Locate the cell with the specified text and output its (x, y) center coordinate. 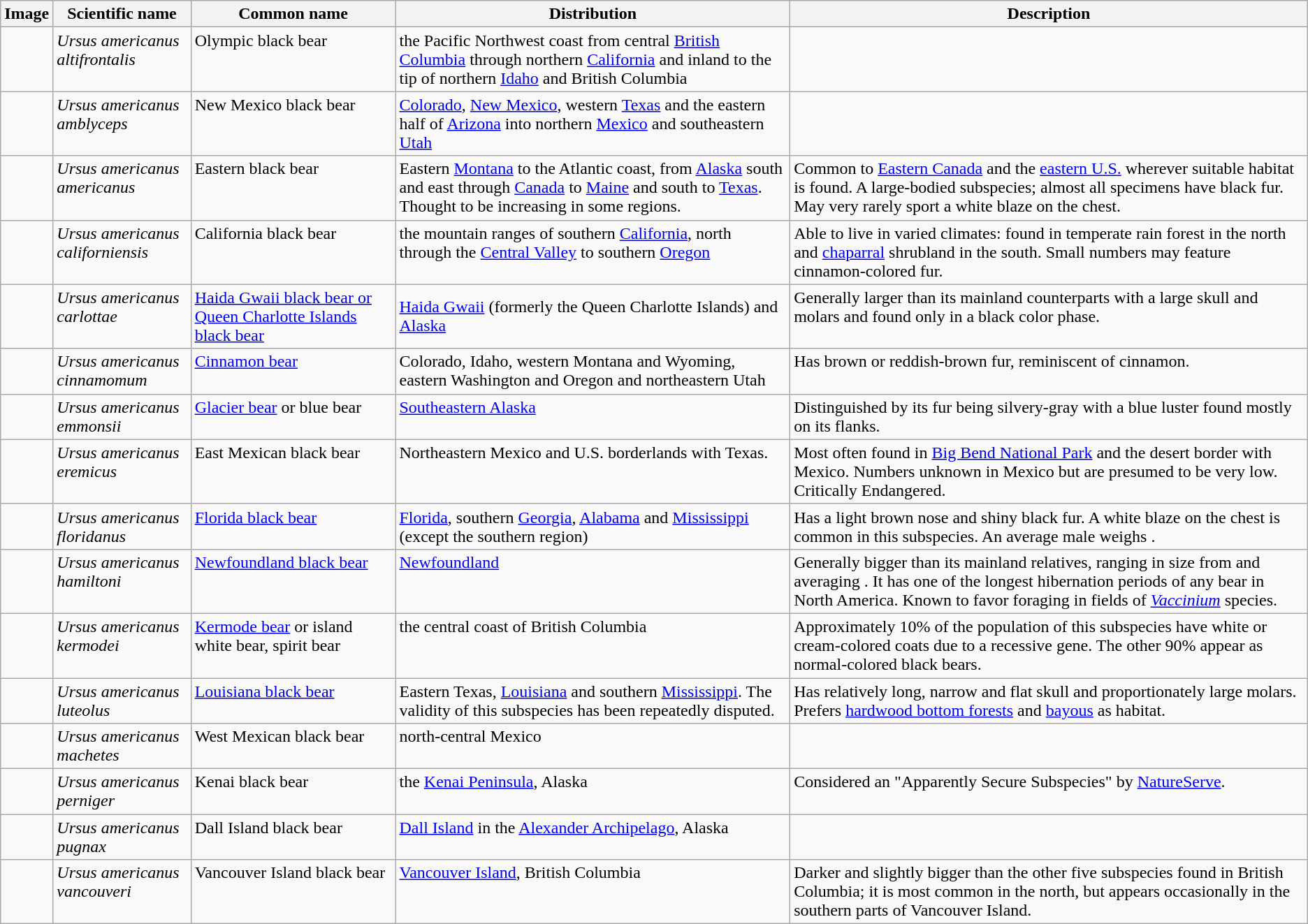
Cinnamon bear (293, 372)
Florida, southern Georgia, Alabama and Mississippi (except the southern region) (593, 527)
Ursus americanus hamiltoni (122, 581)
California black bear (293, 252)
Haida Gwaii (formerly the Queen Charlotte Islands) and Alaska (593, 316)
Eastern black bear (293, 188)
Olympic black bear (293, 59)
Considered an "Apparently Secure Subspecies" by NatureServe. (1049, 792)
Ursus americanus floridanus (122, 527)
Dall Island in the Alexander Archipelago, Alaska (593, 837)
Scientific name (122, 14)
Ursus americanus americanus (122, 188)
Distribution (593, 14)
Southeastern Alaska (593, 416)
West Mexican black bear (293, 746)
Colorado, Idaho, western Montana and Wyoming, eastern Washington and Oregon and northeastern Utah (593, 372)
Ursus americanus californiensis (122, 252)
Vancouver Island, British Columbia (593, 892)
Ursus americanus carlottae (122, 316)
Has relatively long, narrow and flat skull and proportionately large molars. Prefers hardwood bottom forests and bayous as habitat. (1049, 700)
Ursus americanus vancouveri (122, 892)
Ursus americanus kermodei (122, 645)
Colorado, New Mexico, western Texas and the eastern half of Arizona into northern Mexico and southeastern Utah (593, 124)
Haida Gwaii black bear or Queen Charlotte Islands black bear (293, 316)
Ursus americanus amblyceps (122, 124)
the Kenai Peninsula, Alaska (593, 792)
Description (1049, 14)
Ursus americanus pugnax (122, 837)
Louisiana black bear (293, 700)
Ursus americanus altifrontalis (122, 59)
Glacier bear or blue bear (293, 416)
the Pacific Northwest coast from central British Columbia through northern California and inland to the tip of northern Idaho and British Columbia (593, 59)
Dall Island black bear (293, 837)
Ursus americanus machetes (122, 746)
Has brown or reddish-brown fur, reminiscent of cinnamon. (1049, 372)
East Mexican black bear (293, 471)
Eastern Texas, Louisiana and southern Mississippi. The validity of this subspecies has been repeatedly disputed. (593, 700)
Newfoundland black bear (293, 581)
Has a light brown nose and shiny black fur. A white blaze on the chest is common in this subspecies. An average male weighs . (1049, 527)
Ursus americanus cinnamomum (122, 372)
Kermode bear or island white bear, spirit bear (293, 645)
Florida black bear (293, 527)
the mountain ranges of southern California, north through the Central Valley to southern Oregon (593, 252)
Vancouver Island black bear (293, 892)
Generally larger than its mainland counterparts with a large skull and molars and found only in a black color phase. (1049, 316)
Image (27, 14)
Northeastern Mexico and U.S. borderlands with Texas. (593, 471)
Ursus americanus eremicus (122, 471)
Ursus americanus perniger (122, 792)
Distinguished by its fur being silvery-gray with a blue luster found mostly on its flanks. (1049, 416)
New Mexico black bear (293, 124)
Ursus americanus luteolus (122, 700)
Kenai black bear (293, 792)
north-central Mexico (593, 746)
Ursus americanus emmonsii (122, 416)
Newfoundland (593, 581)
Common name (293, 14)
the central coast of British Columbia (593, 645)
